Scan for the cell matching the given text and deliver its [x, y] coordinate at center. 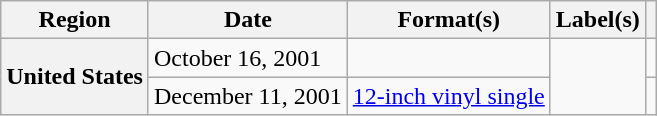
December 11, 2001 [248, 96]
October 16, 2001 [248, 58]
12-inch vinyl single [448, 96]
Region [75, 20]
United States [75, 77]
Format(s) [448, 20]
Date [248, 20]
Label(s) [598, 20]
